Return the [X, Y] coordinate for the center point of the cell that contains the specified text.  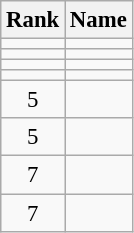
Rank [33, 20]
Name [99, 20]
